Provide the [x, y] coordinate of the cell's center where the given text is located.  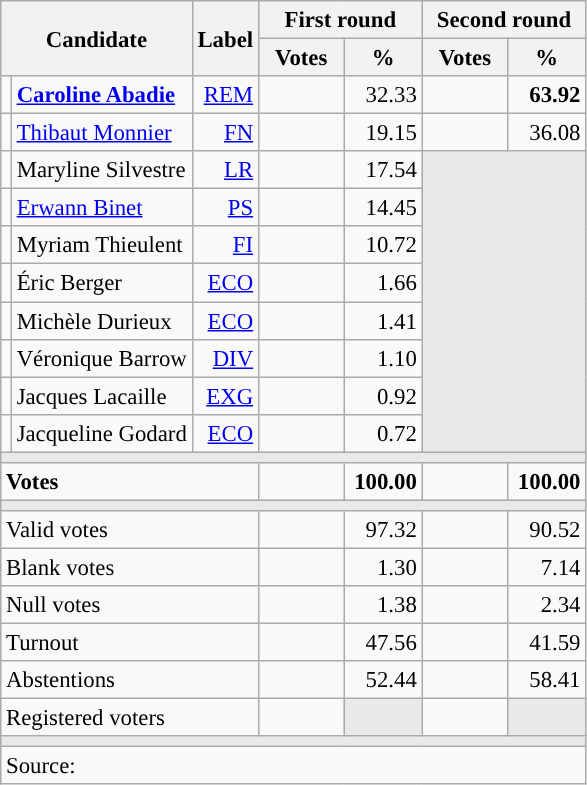
Michèle Durieux [102, 321]
63.92 [547, 95]
Candidate [96, 38]
Véronique Barrow [102, 358]
Valid votes [130, 530]
7.14 [547, 567]
FI [225, 245]
47.56 [383, 643]
Label [225, 38]
Éric Berger [102, 283]
REM [225, 95]
0.72 [383, 433]
97.32 [383, 530]
2.34 [547, 605]
14.45 [383, 208]
52.44 [383, 680]
FN [225, 133]
1.38 [383, 605]
First round [340, 20]
Second round [504, 20]
PS [225, 208]
0.92 [383, 396]
Jacques Lacaille [102, 396]
Jacqueline Godard [102, 433]
Erwann Binet [102, 208]
90.52 [547, 530]
10.72 [383, 245]
Myriam Thieulent [102, 245]
1.41 [383, 321]
1.66 [383, 283]
1.10 [383, 358]
1.30 [383, 567]
DIV [225, 358]
41.59 [547, 643]
Null votes [130, 605]
Source: [294, 766]
EXG [225, 396]
Thibaut Monnier [102, 133]
Registered voters [130, 718]
Maryline Silvestre [102, 170]
17.54 [383, 170]
Blank votes [130, 567]
36.08 [547, 133]
32.33 [383, 95]
58.41 [547, 680]
Turnout [130, 643]
19.15 [383, 133]
LR [225, 170]
Abstentions [130, 680]
Caroline Abadie [102, 95]
